From the cell containing the given text, extract its center point as [X, Y] coordinate. 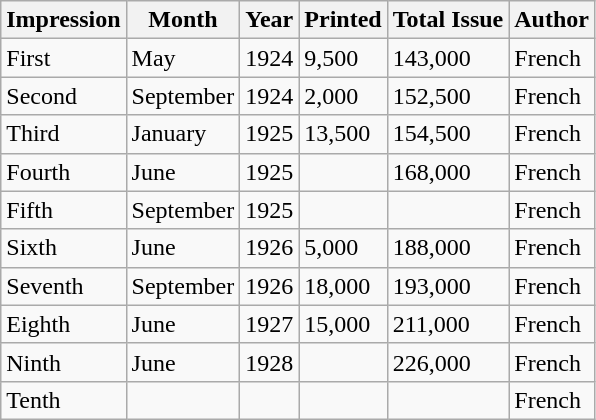
143,000 [448, 58]
Third [64, 134]
211,000 [448, 324]
May [183, 58]
168,000 [448, 172]
188,000 [448, 248]
Impression [64, 20]
Fourth [64, 172]
1928 [270, 362]
2,000 [343, 96]
Eighth [64, 324]
Fifth [64, 210]
226,000 [448, 362]
18,000 [343, 286]
1927 [270, 324]
5,000 [343, 248]
January [183, 134]
Author [552, 20]
193,000 [448, 286]
9,500 [343, 58]
First [64, 58]
15,000 [343, 324]
Ninth [64, 362]
13,500 [343, 134]
Second [64, 96]
Tenth [64, 400]
Year [270, 20]
Printed [343, 20]
Month [183, 20]
Sixth [64, 248]
Total Issue [448, 20]
154,500 [448, 134]
Seventh [64, 286]
152,500 [448, 96]
